Search for the cell housing the specified text and yield its (X, Y) center coordinate. 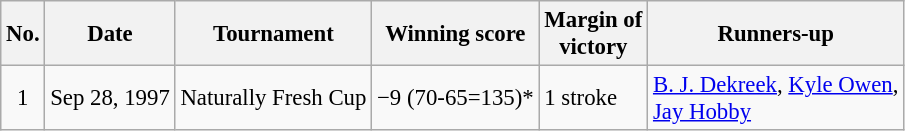
Runners-up (776, 34)
Winning score (456, 34)
Naturally Fresh Cup (274, 98)
B. J. Dekreek, Kyle Owen, Jay Hobby (776, 98)
No. (23, 34)
Margin ofvictory (594, 34)
−9 (70-65=135)* (456, 98)
1 (23, 98)
Sep 28, 1997 (110, 98)
Tournament (274, 34)
1 stroke (594, 98)
Date (110, 34)
